Locate the cell with the specified text and output its [x, y] center coordinate. 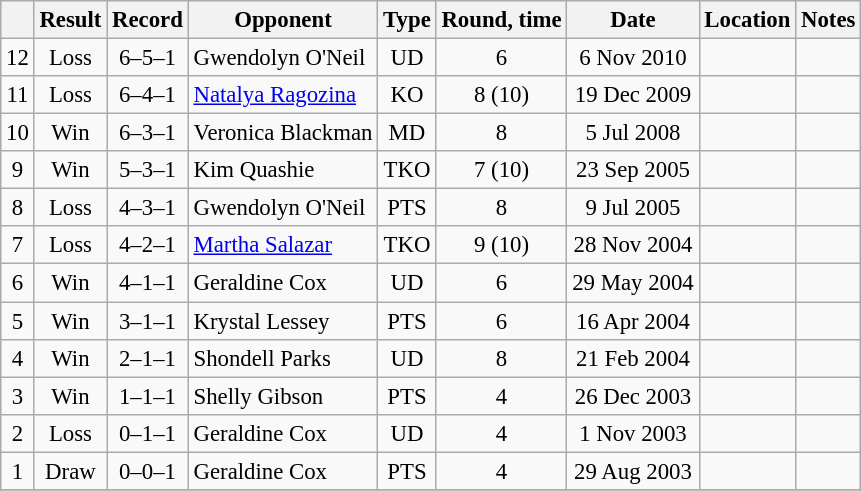
Round, time [502, 20]
Krystal Lessey [283, 321]
16 Apr 2004 [633, 321]
6–3–1 [148, 133]
KO [407, 95]
2–1–1 [148, 358]
Veronica Blackman [283, 133]
4–2–1 [148, 245]
0–0–1 [148, 471]
9 Jul 2005 [633, 208]
23 Sep 2005 [633, 170]
5 [18, 321]
1–1–1 [148, 396]
Opponent [283, 20]
28 Nov 2004 [633, 245]
12 [18, 58]
Shondell Parks [283, 358]
Shelly Gibson [283, 396]
Martha Salazar [283, 245]
Type [407, 20]
3–1–1 [148, 321]
9 [18, 170]
26 Dec 2003 [633, 396]
4–3–1 [148, 208]
9 (10) [502, 245]
11 [18, 95]
Record [148, 20]
Natalya Ragozina [283, 95]
19 Dec 2009 [633, 95]
Result [70, 20]
Date [633, 20]
5–3–1 [148, 170]
Kim Quashie [283, 170]
6–5–1 [148, 58]
6–4–1 [148, 95]
Location [748, 20]
2 [18, 433]
10 [18, 133]
Draw [70, 471]
4–1–1 [148, 283]
5 Jul 2008 [633, 133]
6 Nov 2010 [633, 58]
7 [18, 245]
1 Nov 2003 [633, 433]
Notes [828, 20]
3 [18, 396]
29 May 2004 [633, 283]
MD [407, 133]
21 Feb 2004 [633, 358]
29 Aug 2003 [633, 471]
0–1–1 [148, 433]
8 (10) [502, 95]
7 (10) [502, 170]
1 [18, 471]
